Scan for the cell matching the given text and deliver its (X, Y) coordinate at center. 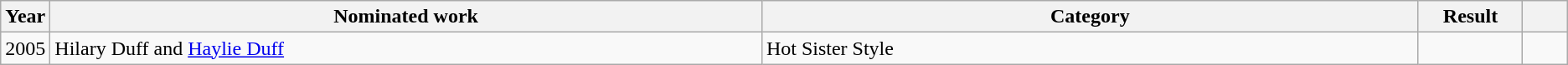
Year (25, 17)
Nominated work (406, 17)
Hot Sister Style (1090, 48)
Result (1471, 17)
Hilary Duff and Haylie Duff (406, 48)
Category (1090, 17)
2005 (25, 48)
